From the cell containing the given text, extract its center point as (x, y) coordinate. 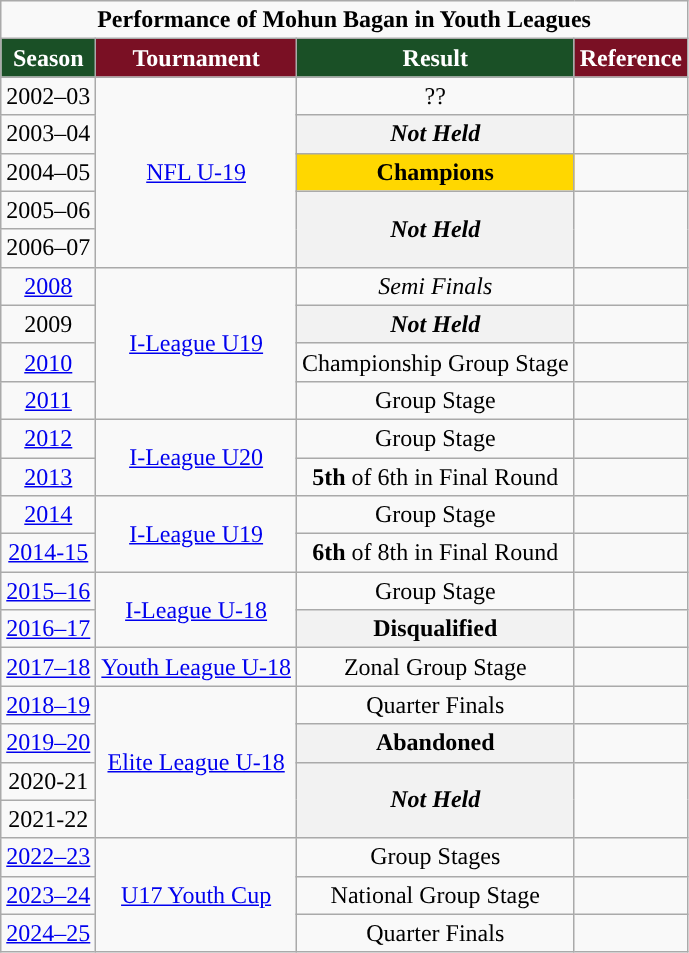
Abandoned (435, 743)
2022–23 (48, 857)
Group Stages (435, 857)
Elite League U-18 (196, 762)
Zonal Group Stage (435, 667)
Semi Finals (435, 286)
U17 Youth Cup (196, 895)
2024–25 (48, 933)
2014-15 (48, 553)
2023–24 (48, 895)
2021-22 (48, 819)
Championship Group Stage (435, 362)
2018–19 (48, 705)
Champions (435, 172)
2006–07 (48, 248)
2020-21 (48, 781)
2005–06 (48, 210)
2002–03 (48, 96)
2011 (48, 400)
2016–17 (48, 629)
2008 (48, 286)
5th of 6th in Final Round (435, 477)
2015–16 (48, 591)
?? (435, 96)
Tournament (196, 58)
2013 (48, 477)
2019–20 (48, 743)
Disqualified (435, 629)
I-League U-18 (196, 610)
2004–05 (48, 172)
2014 (48, 515)
Result (435, 58)
Season (48, 58)
Youth League U-18 (196, 667)
Performance of Mohun Bagan in Youth Leagues (344, 20)
NFL U-19 (196, 172)
6th of 8th in Final Round (435, 553)
2012 (48, 438)
2003–04 (48, 134)
Reference (630, 58)
2017–18 (48, 667)
2009 (48, 324)
National Group Stage (435, 895)
I-League U20 (196, 457)
2010 (48, 362)
